From the cell containing the given text, extract its center point as [X, Y] coordinate. 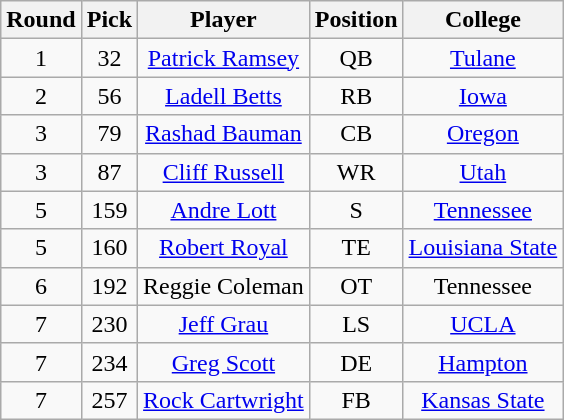
DE [356, 362]
RB [356, 96]
Oregon [483, 134]
QB [356, 58]
Rock Cartwright [224, 400]
1 [41, 58]
FB [356, 400]
TE [356, 248]
Cliff Russell [224, 172]
230 [109, 324]
Player [224, 20]
79 [109, 134]
32 [109, 58]
Robert Royal [224, 248]
160 [109, 248]
56 [109, 96]
6 [41, 286]
257 [109, 400]
234 [109, 362]
College [483, 20]
Andre Lott [224, 210]
87 [109, 172]
Iowa [483, 96]
CB [356, 134]
Greg Scott [224, 362]
WR [356, 172]
Kansas State [483, 400]
LS [356, 324]
Ladell Betts [224, 96]
Louisiana State [483, 248]
OT [356, 286]
Rashad Bauman [224, 134]
192 [109, 286]
Tulane [483, 58]
Utah [483, 172]
2 [41, 96]
Patrick Ramsey [224, 58]
Reggie Coleman [224, 286]
Position [356, 20]
Round [41, 20]
Pick [109, 20]
Jeff Grau [224, 324]
UCLA [483, 324]
Hampton [483, 362]
S [356, 210]
159 [109, 210]
